Determine the [x, y] coordinate at the center of the cell enclosing the given text.  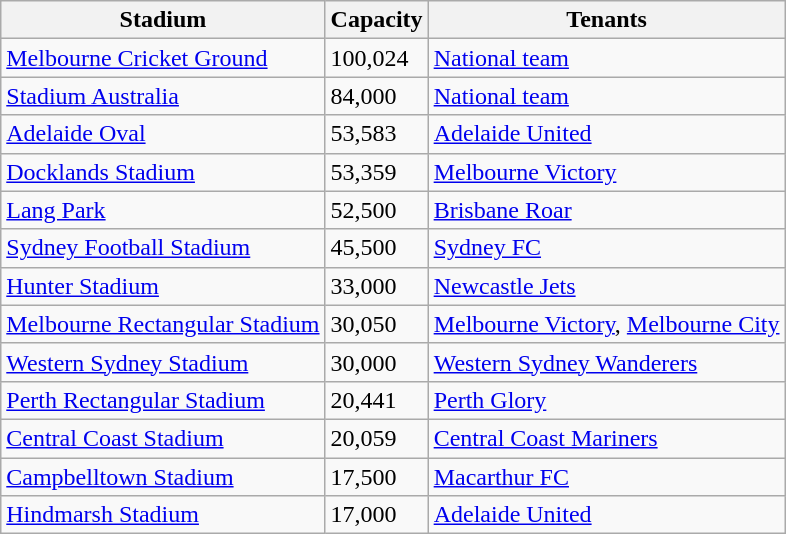
Melbourne Victory [606, 172]
Adelaide Oval [163, 134]
Sydney Football Stadium [163, 248]
Macarthur FC [606, 477]
17,000 [376, 515]
Stadium [163, 20]
Melbourne Cricket Ground [163, 58]
Docklands Stadium [163, 172]
Melbourne Rectangular Stadium [163, 324]
53,583 [376, 134]
Tenants [606, 20]
Central Coast Stadium [163, 438]
Western Sydney Wanderers [606, 362]
Sydney FC [606, 248]
Western Sydney Stadium [163, 362]
Central Coast Mariners [606, 438]
45,500 [376, 248]
Perth Rectangular Stadium [163, 400]
53,359 [376, 172]
Lang Park [163, 210]
30,000 [376, 362]
84,000 [376, 96]
Hunter Stadium [163, 286]
Brisbane Roar [606, 210]
Newcastle Jets [606, 286]
Stadium Australia [163, 96]
100,024 [376, 58]
20,059 [376, 438]
30,050 [376, 324]
Perth Glory [606, 400]
17,500 [376, 477]
33,000 [376, 286]
Melbourne Victory, Melbourne City [606, 324]
Campbelltown Stadium [163, 477]
52,500 [376, 210]
Capacity [376, 20]
Hindmarsh Stadium [163, 515]
20,441 [376, 400]
